Extract the (x, y) coordinate from the center of the cell holding the provided text.  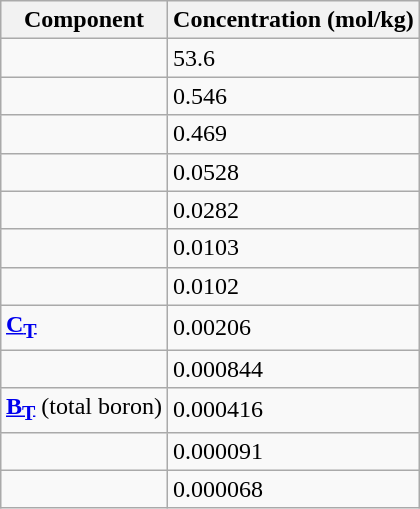
0.000416 (294, 410)
0.0282 (294, 210)
0.000091 (294, 451)
Component (84, 20)
0.0102 (294, 286)
Concentration (mol/kg) (294, 20)
0.469 (294, 134)
0.546 (294, 96)
0.00206 (294, 327)
0.000844 (294, 369)
0.0528 (294, 172)
BT (total boron) (84, 410)
53.6 (294, 58)
0.000068 (294, 489)
0.0103 (294, 248)
CT (84, 327)
